Locate the cell with the specified text and output its [x, y] center coordinate. 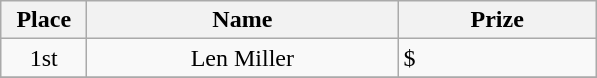
Len Miller [242, 58]
Place [44, 20]
Name [242, 20]
Prize [498, 20]
1st [44, 58]
$ [498, 58]
